From the cell containing the given text, extract its center point as [x, y] coordinate. 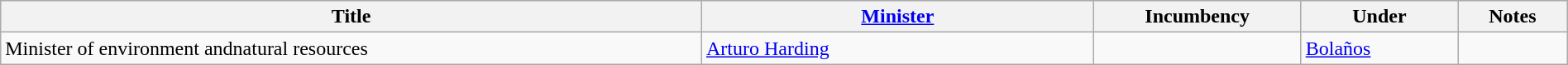
Bolaños [1379, 48]
Title [351, 17]
Minister of environment andnatural resources [351, 48]
Notes [1513, 17]
Under [1379, 17]
Incumbency [1198, 17]
Minister [898, 17]
Arturo Harding [898, 48]
